Scan for the cell matching the given text and deliver its (X, Y) coordinate at center. 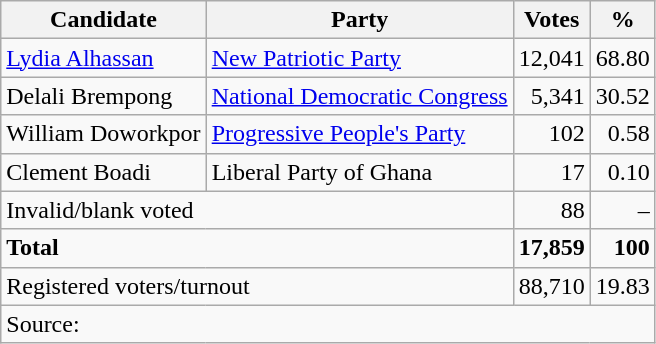
Candidate (104, 20)
19.83 (622, 286)
National Democratic Congress (360, 96)
Clement Boadi (104, 172)
88,710 (552, 286)
Liberal Party of Ghana (360, 172)
100 (622, 248)
New Patriotic Party (360, 58)
5,341 (552, 96)
Registered voters/turnout (257, 286)
– (622, 210)
17 (552, 172)
0.58 (622, 134)
30.52 (622, 96)
88 (552, 210)
0.10 (622, 172)
William Doworkpor (104, 134)
Invalid/blank voted (257, 210)
Lydia Alhassan (104, 58)
Progressive People's Party (360, 134)
12,041 (552, 58)
Party (360, 20)
% (622, 20)
68.80 (622, 58)
17,859 (552, 248)
Total (257, 248)
Votes (552, 20)
102 (552, 134)
Source: (328, 324)
Delali Brempong (104, 96)
